From the cell containing the given text, extract its center point as (x, y) coordinate. 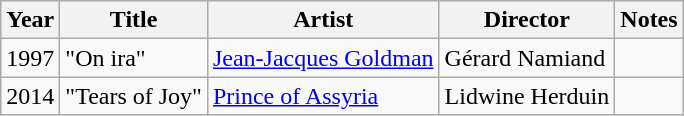
Year (30, 20)
Director (527, 20)
1997 (30, 58)
Lidwine Herduin (527, 96)
Jean-Jacques Goldman (323, 58)
"On ira" (134, 58)
Prince of Assyria (323, 96)
Title (134, 20)
Artist (323, 20)
2014 (30, 96)
Notes (649, 20)
"Tears of Joy" (134, 96)
Gérard Namiand (527, 58)
